Provide the [X, Y] coordinate of the cell's center where the given text is located.  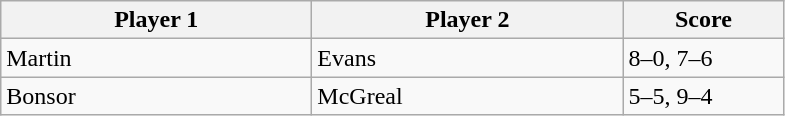
Player 1 [156, 20]
5–5, 9–4 [704, 96]
Player 2 [468, 20]
Evans [468, 58]
Score [704, 20]
McGreal [468, 96]
8–0, 7–6 [704, 58]
Bonsor [156, 96]
Martin [156, 58]
